Return the [x, y] coordinate for the center point of the cell that contains the specified text.  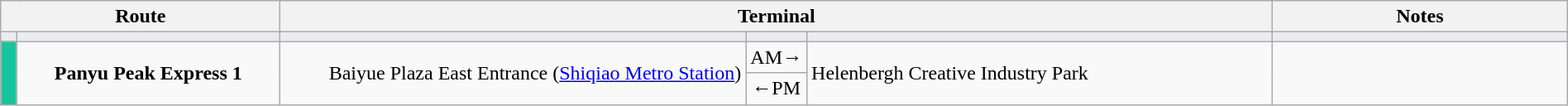
Route [141, 17]
Helenbergh Creative Industry Park [1040, 73]
Notes [1421, 17]
←PM [777, 89]
Terminal [777, 17]
Panyu Peak Express 1 [149, 73]
Baiyue Plaza East Entrance (Shiqiao Metro Station) [513, 73]
AM→ [777, 57]
